Return the [X, Y] coordinate for the center point of the cell that contains the specified text.  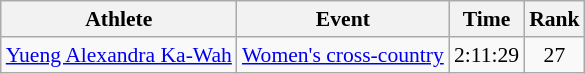
27 [554, 55]
Time [486, 19]
2:11:29 [486, 55]
Women's cross-country [343, 55]
Athlete [119, 19]
Yueng Alexandra Ka-Wah [119, 55]
Event [343, 19]
Rank [554, 19]
